Find where the given text appears and provide that cell's center as (x, y) coordinate. 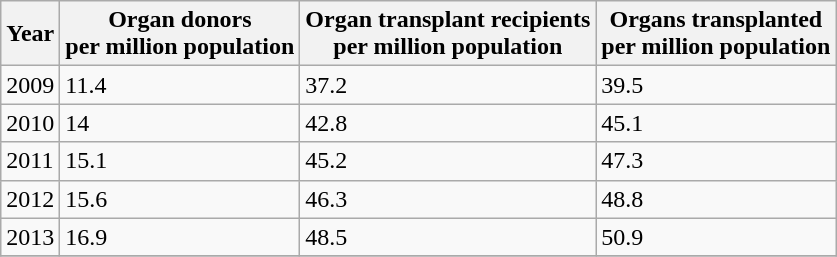
47.3 (716, 161)
39.5 (716, 85)
45.2 (448, 161)
15.6 (180, 199)
Organs transplantedper million population (716, 34)
Organ donorsper million population (180, 34)
15.1 (180, 161)
37.2 (448, 85)
46.3 (448, 199)
50.9 (716, 237)
16.9 (180, 237)
2010 (30, 123)
Year (30, 34)
42.8 (448, 123)
2011 (30, 161)
2013 (30, 237)
45.1 (716, 123)
2009 (30, 85)
Organ transplant recipientsper million population (448, 34)
2012 (30, 199)
14 (180, 123)
48.5 (448, 237)
11.4 (180, 85)
48.8 (716, 199)
